Pinpoint the cell where the given text exists, returning its (X, Y) midpoint coordinate. 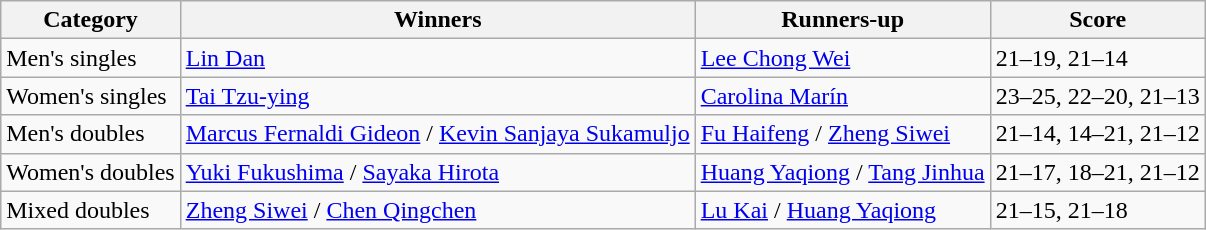
Women's singles (90, 96)
Lu Kai / Huang Yaqiong (842, 210)
21–17, 18–21, 21–12 (1098, 172)
Winners (438, 20)
Category (90, 20)
Lee Chong Wei (842, 58)
21–19, 21–14 (1098, 58)
Yuki Fukushima / Sayaka Hirota (438, 172)
Huang Yaqiong / Tang Jinhua (842, 172)
Fu Haifeng / Zheng Siwei (842, 134)
Score (1098, 20)
23–25, 22–20, 21–13 (1098, 96)
Women's doubles (90, 172)
Tai Tzu-ying (438, 96)
Men's singles (90, 58)
Zheng Siwei / Chen Qingchen (438, 210)
Lin Dan (438, 58)
Men's doubles (90, 134)
21–14, 14–21, 21–12 (1098, 134)
Runners-up (842, 20)
Carolina Marín (842, 96)
21–15, 21–18 (1098, 210)
Marcus Fernaldi Gideon / Kevin Sanjaya Sukamuljo (438, 134)
Mixed doubles (90, 210)
